Provide the [x, y] coordinate of the cell's center where the given text is located.  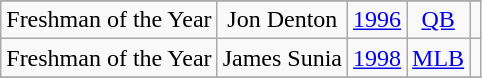
MLB [438, 58]
QB [438, 20]
James Sunia [282, 58]
1996 [378, 20]
Jon Denton [282, 20]
1998 [378, 58]
